Pinpoint the cell where the given text exists, returning its [x, y] midpoint coordinate. 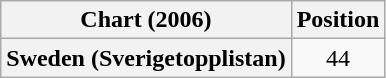
Position [338, 20]
Chart (2006) [146, 20]
Sweden (Sverigetopplistan) [146, 58]
44 [338, 58]
